Search for the cell housing the specified text and yield its (X, Y) center coordinate. 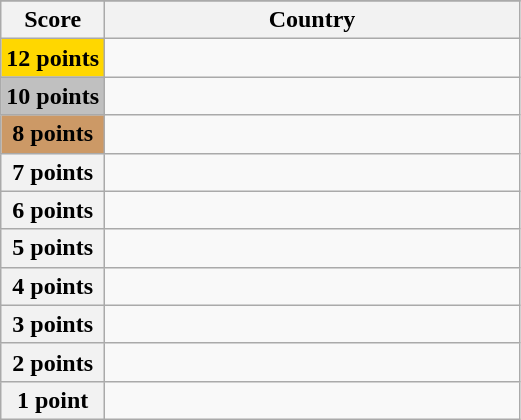
8 points (53, 134)
10 points (53, 96)
6 points (53, 210)
12 points (53, 58)
5 points (53, 248)
7 points (53, 172)
1 point (53, 400)
2 points (53, 362)
Country (312, 20)
3 points (53, 324)
Score (53, 20)
4 points (53, 286)
